From the cell containing the given text, extract its center point as (x, y) coordinate. 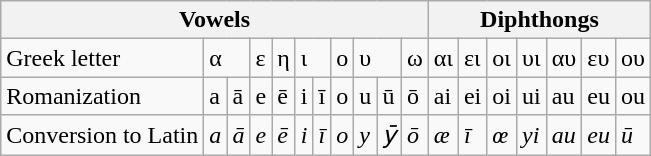
ευ (599, 58)
Conversion to Latin (102, 135)
η (284, 58)
ei (472, 96)
y (366, 135)
ο (342, 58)
Diphthongs (539, 20)
α (227, 58)
Greek letter (102, 58)
yi (532, 135)
æ (443, 135)
ȳ (390, 135)
υι (532, 58)
oi (502, 96)
u (366, 96)
Vowels (215, 20)
ου (634, 58)
œ (502, 135)
ει (472, 58)
ω (414, 58)
ι (312, 58)
ui (532, 96)
ai (443, 96)
αι (443, 58)
ou (634, 96)
Romanization (102, 96)
αυ (564, 58)
υ (378, 58)
οι (502, 58)
ε (261, 58)
